Pinpoint the cell where the given text exists, returning its (X, Y) midpoint coordinate. 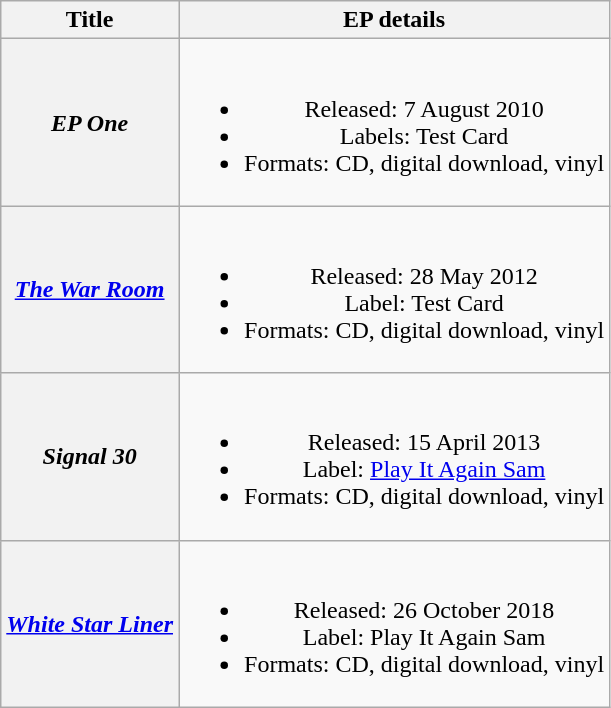
Signal 30 (90, 456)
Released: 26 October 2018Label: Play It Again SamFormats: CD, digital download, vinyl (394, 624)
EP details (394, 20)
Released: 28 May 2012Label: Test CardFormats: CD, digital download, vinyl (394, 290)
EP One (90, 122)
Released: 7 August 2010Labels: Test CardFormats: CD, digital download, vinyl (394, 122)
Released: 15 April 2013Label: Play It Again SamFormats: CD, digital download, vinyl (394, 456)
Title (90, 20)
White Star Liner (90, 624)
The War Room (90, 290)
